Pinpoint the cell where the given text exists, returning its [x, y] midpoint coordinate. 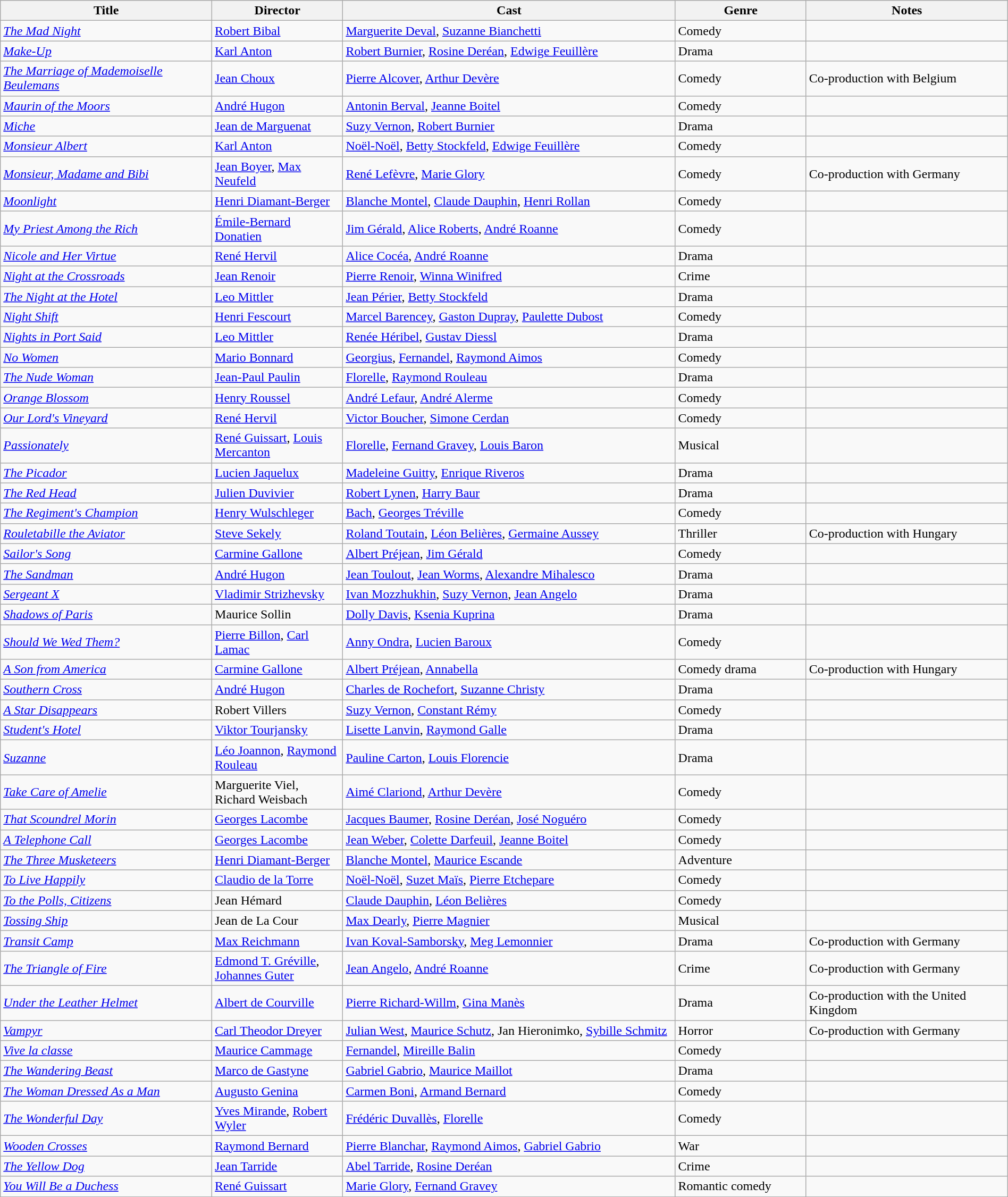
Yves Mirande, Robert Wyler [278, 1119]
My Priest Among the Rich [106, 229]
Antonin Berval, Jeanne Boitel [509, 106]
The Triangle of Fire [106, 968]
Pierre Renoir, Winna Winifred [509, 276]
Student's Hotel [106, 730]
Lucien Jaquelux [278, 473]
Bach, Georges Tréville [509, 513]
Lisette Lanvin, Raymond Galle [509, 730]
Thriller [741, 533]
The Nude Woman [106, 378]
Title [106, 11]
Maurice Cammage [278, 1051]
Marguerite Deval, Suzanne Bianchetti [509, 31]
Émile-Bernard Donatien [278, 229]
Marguerite Viel, Richard Weisbach [278, 792]
Comedy drama [741, 669]
The Sandman [106, 574]
Jim Gérald, Alice Roberts, André Roanne [509, 229]
Robert Bibal [278, 31]
Jean Renoir [278, 276]
Viktor Tourjansky [278, 730]
Blanche Montel, Claude Dauphin, Henri Rollan [509, 201]
Mario Bonnard [278, 357]
Jean de La Cour [278, 920]
Jean Angelo, André Roanne [509, 968]
Julien Duvivier [278, 493]
Henry Roussel [278, 398]
Jean-Paul Paulin [278, 378]
Jean Périer, Betty Stockfeld [509, 296]
Marie Glory, Fernand Gravey [509, 1186]
Orange Blossom [106, 398]
Maurice Sollin [278, 614]
Carl Theodor Dreyer [278, 1030]
André Lefaur, André Alerme [509, 398]
Moonlight [106, 201]
Florelle, Fernand Gravey, Louis Baron [509, 446]
Marcel Barencey, Gaston Dupray, Paulette Dubost [509, 317]
Rouletabille the Aviator [106, 533]
Victor Boucher, Simone Cerdan [509, 418]
Fernandel, Mireille Balin [509, 1051]
The Marriage of Mademoiselle Beulemans [106, 79]
Suzanne [106, 757]
Blanche Montel, Maurice Escande [509, 860]
Abel Tarride, Rosine Deréan [509, 1166]
Should We Wed Them? [106, 641]
Marco de Gastyne [278, 1071]
No Women [106, 357]
Night Shift [106, 317]
René Guissart, Louis Mercanton [278, 446]
The Yellow Dog [106, 1166]
Horror [741, 1030]
Pierre Richard-Willm, Gina Manès [509, 1003]
War [741, 1146]
Robert Lynen, Harry Baur [509, 493]
Make-Up [106, 51]
Monsieur, Madame and Bibi [106, 173]
Georgius, Fernandel, Raymond Aimos [509, 357]
Dolly Davis, Ksenia Kuprina [509, 614]
Pierre Blanchar, Raymond Aimos, Gabriel Gabrio [509, 1146]
Vive la classe [106, 1051]
Roland Toutain, Léon Belières, Germaine Aussey [509, 533]
Co-production with the United Kingdom [907, 1003]
You Will Be a Duchess [106, 1186]
Frédéric Duvallès, Florelle [509, 1119]
Suzy Vernon, Robert Burnier [509, 126]
The Wandering Beast [106, 1071]
Southern Cross [106, 690]
Maurin of the Moors [106, 106]
Florelle, Raymond Rouleau [509, 378]
A Son from America [106, 669]
Gabriel Gabrio, Maurice Maillot [509, 1071]
Pauline Carton, Louis Florencie [509, 757]
Night at the Crossroads [106, 276]
Max Dearly, Pierre Magnier [509, 920]
Renée Héribel, Gustav Diessl [509, 337]
Director [278, 11]
Cast [509, 11]
That Scoundrel Morin [106, 819]
Henry Wulschleger [278, 513]
The Regiment's Champion [106, 513]
The Red Head [106, 493]
Genre [741, 11]
The Mad Night [106, 31]
Jean Tarride [278, 1166]
Albert de Courville [278, 1003]
Charles de Rochefort, Suzanne Christy [509, 690]
The Wonderful Day [106, 1119]
Henri Fescourt [278, 317]
Jean Toulout, Jean Worms, Alexandre Mihalesco [509, 574]
Vampyr [106, 1030]
Shadows of Paris [106, 614]
Nights in Port Said [106, 337]
A Telephone Call [106, 840]
Jean Weber, Colette Darfeuil, Jeanne Boitel [509, 840]
Albert Préjean, Jim Gérald [509, 554]
Ivan Mozzhukhin, Suzy Vernon, Jean Angelo [509, 594]
Claude Dauphin, Léon Belières [509, 900]
Jacques Baumer, Rosine Deréan, José Noguéro [509, 819]
Jean Hémard [278, 900]
Noël-Noël, Betty Stockfeld, Edwige Feuillère [509, 146]
Augusto Genina [278, 1091]
Aimé Clariond, Arthur Devère [509, 792]
Alice Cocéa, André Roanne [509, 256]
Pierre Billon, Carl Lamac [278, 641]
Passionately [106, 446]
The Picador [106, 473]
The Night at the Hotel [106, 296]
Julian West, Maurice Schutz, Jan Hieronimko, Sybille Schmitz [509, 1030]
Nicole and Her Virtue [106, 256]
Jean Choux [278, 79]
To Live Happily [106, 880]
Take Care of Amelie [106, 792]
Monsieur Albert [106, 146]
The Three Musketeers [106, 860]
The Woman Dressed As a Man [106, 1091]
Robert Villers [278, 710]
Jean Boyer, Max Neufeld [278, 173]
Léo Joannon, Raymond Rouleau [278, 757]
Miche [106, 126]
Wooden Crosses [106, 1146]
To the Polls, Citizens [106, 900]
Sailor's Song [106, 554]
A Star Disappears [106, 710]
Albert Préjean, Annabella [509, 669]
Pierre Alcover, Arthur Devère [509, 79]
Notes [907, 11]
René Lefèvre, Marie Glory [509, 173]
Adventure [741, 860]
Jean de Marguenat [278, 126]
Anny Ondra, Lucien Baroux [509, 641]
Carmen Boni, Armand Bernard [509, 1091]
Under the Leather Helmet [106, 1003]
Romantic comedy [741, 1186]
Our Lord's Vineyard [106, 418]
Madeleine Guitty, Enrique Riveros [509, 473]
Max Reichmann [278, 941]
Co-production with Belgium [907, 79]
Ivan Koval-Samborsky, Meg Lemonnier [509, 941]
Robert Burnier, Rosine Deréan, Edwige Feuillère [509, 51]
Steve Sekely [278, 533]
Edmond T. Gréville, Johannes Guter [278, 968]
Vladimir Strizhevsky [278, 594]
Tossing Ship [106, 920]
Suzy Vernon, Constant Rémy [509, 710]
Transit Camp [106, 941]
René Guissart [278, 1186]
Claudio de la Torre [278, 880]
Raymond Bernard [278, 1146]
Noël-Noël, Suzet Maïs, Pierre Etchepare [509, 880]
Sergeant X [106, 594]
